Scan for the cell matching the given text and deliver its [x, y] coordinate at center. 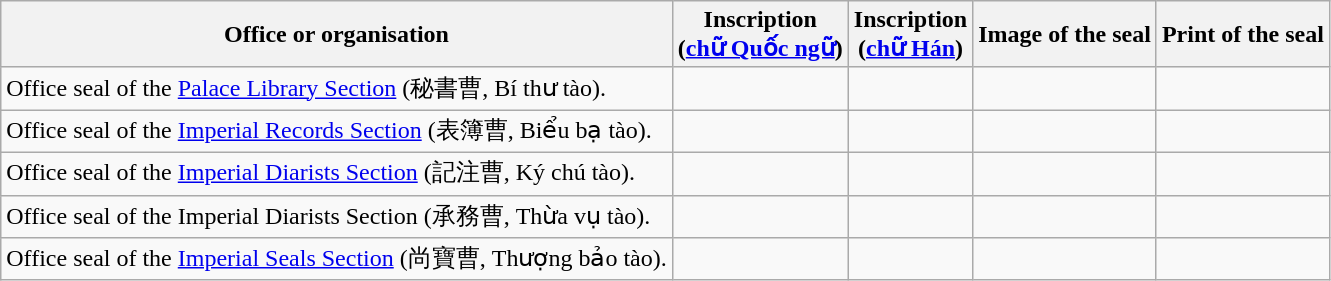
Inscription(chữ Quốc ngữ) [760, 34]
Image of the seal [1065, 34]
Office seal of the Imperial Seals Section (尚寶曹, Thượng bảo tào). [336, 260]
Office seal of the Palace Library Section (秘書曹, Bí thư tào). [336, 88]
Office seal of the Imperial Diarists Section (記注曹, Ký chú tào). [336, 174]
Office or organisation [336, 34]
Office seal of the Imperial Records Section (表簿曹, Biểu bạ tào). [336, 132]
Office seal of the Imperial Diarists Section (承務曹, Thừa vụ tào). [336, 216]
Inscription(chữ Hán) [910, 34]
Print of the seal [1242, 34]
